Scan for the cell matching the given text and deliver its [x, y] coordinate at center. 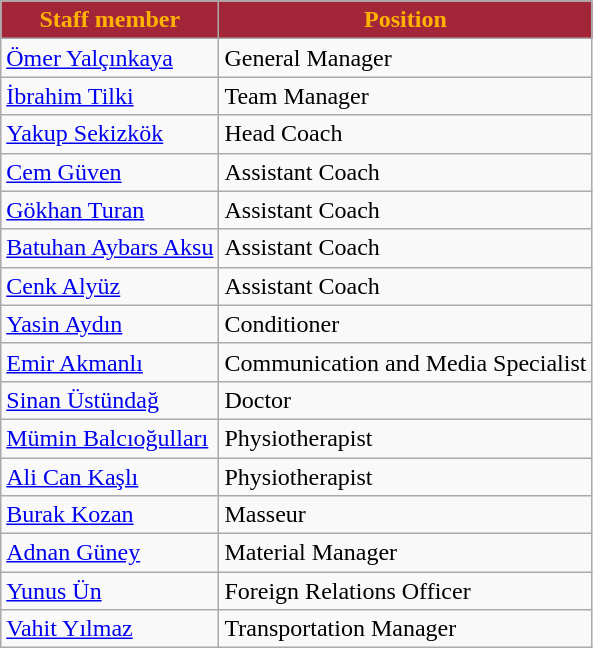
Foreign Relations Officer [406, 591]
Gökhan Turan [110, 210]
Ali Can Kaşlı [110, 477]
Sinan Üstündağ [110, 400]
Communication and Media Specialist [406, 362]
Material Manager [406, 553]
Position [406, 20]
Cem Güven [110, 172]
Conditioner [406, 324]
Burak Kozan [110, 515]
General Manager [406, 58]
Mümin Balcıoğulları [110, 438]
Batuhan Aybars Aksu [110, 248]
Yakup Sekizkök [110, 134]
Head Coach [406, 134]
Adnan Güney [110, 553]
Transportation Manager [406, 629]
Yunus Ün [110, 591]
Cenk Alyüz [110, 286]
Team Manager [406, 96]
Yasin Aydın [110, 324]
Vahit Yılmaz [110, 629]
Masseur [406, 515]
Staff member [110, 20]
Ömer Yalçınkaya [110, 58]
İbrahim Tilki [110, 96]
Emir Akmanlı [110, 362]
Doctor [406, 400]
